Return (X, Y) of the center of cell containing provided text 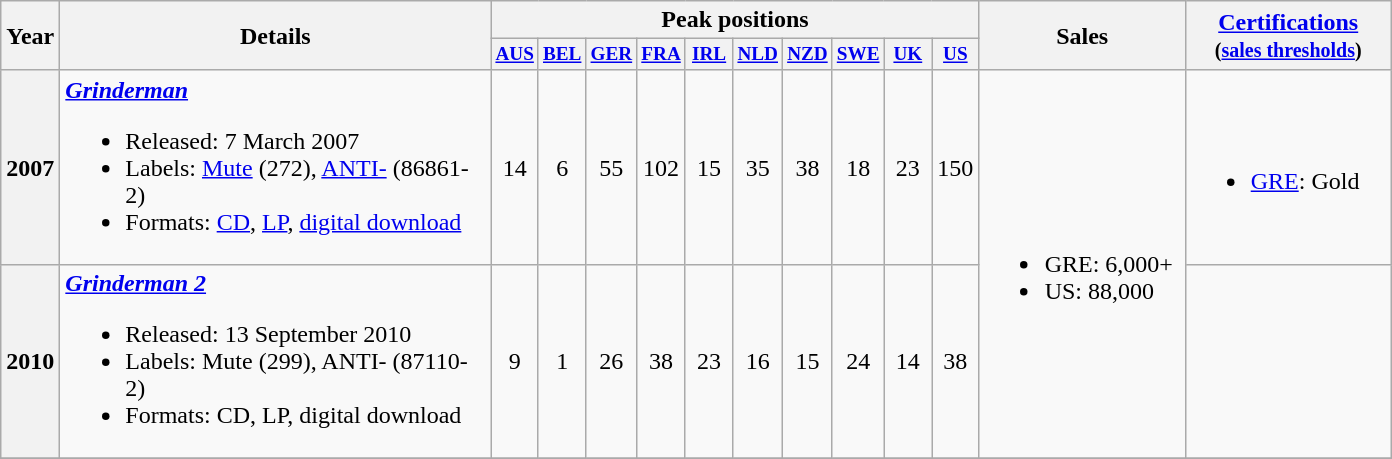
IRL (709, 55)
UK (908, 55)
Details (276, 36)
35 (758, 167)
6 (562, 167)
55 (612, 167)
BEL (562, 55)
GRE: Gold (1288, 167)
GrindermanReleased: 7 March 2007Labels: Mute (272), ANTI- (86861-2)Formats: CD, LP, digital download (276, 167)
26 (612, 362)
Year (30, 36)
NLD (758, 55)
US (956, 55)
SWE (858, 55)
9 (515, 362)
AUS (515, 55)
NZD (808, 55)
18 (858, 167)
1 (562, 362)
16 (758, 362)
Peak positions (735, 20)
2010 (30, 362)
FRA (662, 55)
2007 (30, 167)
150 (956, 167)
Certifications(sales thresholds) (1288, 36)
GRE: 6,000+US: 88,000 (1082, 264)
24 (858, 362)
GER (612, 55)
Sales (1082, 36)
102 (662, 167)
Grinderman 2Released: 13 September 2010Labels: Mute (299), ANTI- (87110-2)Formats: CD, LP, digital download (276, 362)
